Return the (X, Y) coordinate for the center point of the cell that contains the specified text.  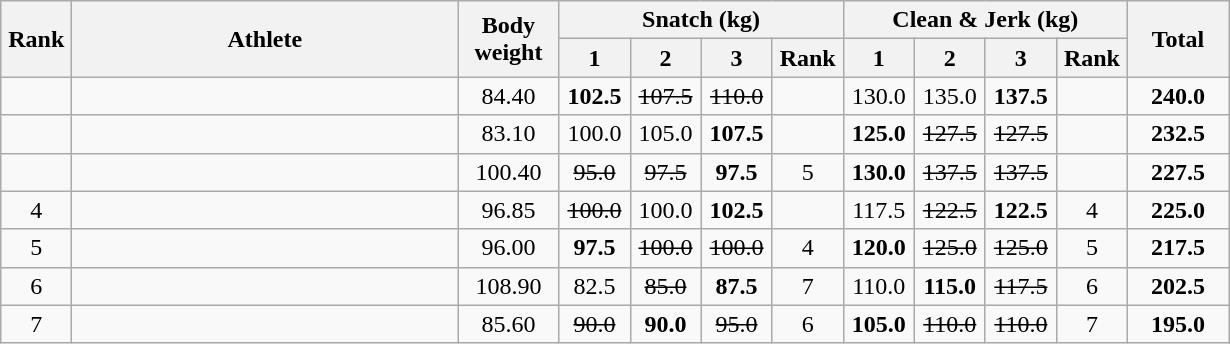
Total (1178, 39)
96.00 (508, 248)
96.85 (508, 210)
232.5 (1178, 134)
225.0 (1178, 210)
84.40 (508, 96)
108.90 (508, 286)
115.0 (950, 286)
82.5 (594, 286)
202.5 (1178, 286)
83.10 (508, 134)
Snatch (kg) (701, 20)
85.60 (508, 324)
85.0 (666, 286)
Clean & Jerk (kg) (985, 20)
135.0 (950, 96)
87.5 (736, 286)
227.5 (1178, 172)
100.40 (508, 172)
240.0 (1178, 96)
Athlete (265, 39)
120.0 (878, 248)
Body weight (508, 39)
217.5 (1178, 248)
195.0 (1178, 324)
